Output the (x, y) coordinate of the center of the cell containing the given text.  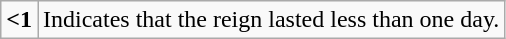
Indicates that the reign lasted less than one day. (272, 20)
<1 (20, 20)
